Detect which cell encompasses the target text, then output its [X, Y] center coordinate. 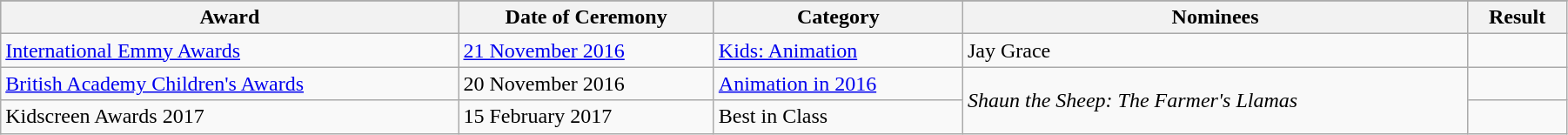
20 November 2016 [586, 84]
Award [230, 17]
Animation in 2016 [838, 84]
Best in Class [838, 117]
21 November 2016 [586, 51]
15 February 2017 [586, 117]
Jay Grace [1215, 51]
Kidscreen Awards 2017 [230, 117]
Category [838, 17]
Date of Ceremony [586, 17]
International Emmy Awards [230, 51]
Shaun the Sheep: The Farmer's Llamas [1215, 100]
Nominees [1215, 17]
Kids: Animation [838, 51]
Result [1518, 17]
British Academy Children's Awards [230, 84]
